Output the (x, y) coordinate of the center of the cell containing the given text.  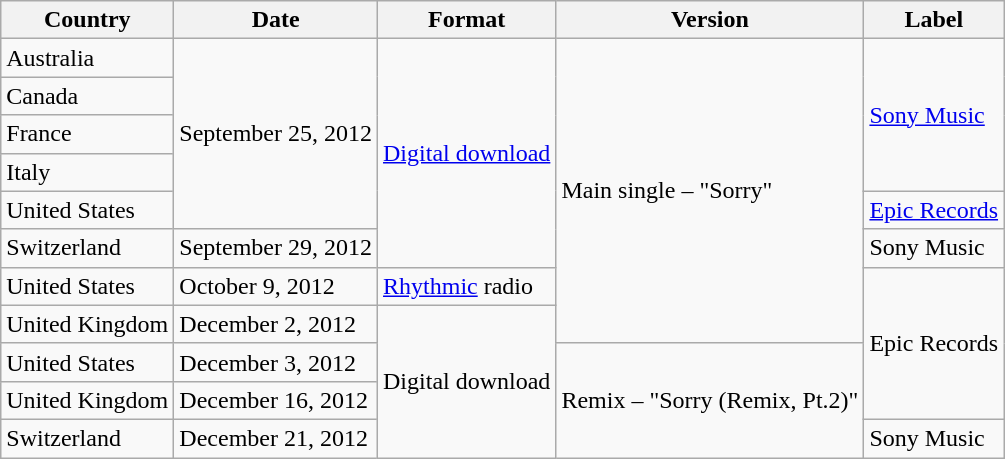
Version (710, 20)
September 25, 2012 (276, 134)
Date (276, 20)
Rhythmic radio (467, 286)
Italy (88, 172)
Remix – "Sorry (Remix, Pt.2)" (710, 400)
Label (934, 20)
Format (467, 20)
October 9, 2012 (276, 286)
September 29, 2012 (276, 248)
Main single – "Sorry" (710, 191)
December 3, 2012 (276, 362)
December 16, 2012 (276, 400)
December 2, 2012 (276, 324)
Australia (88, 58)
Canada (88, 96)
France (88, 134)
Country (88, 20)
December 21, 2012 (276, 438)
